Identify which cell holds the provided text, then report its (X, Y) central coordinate. 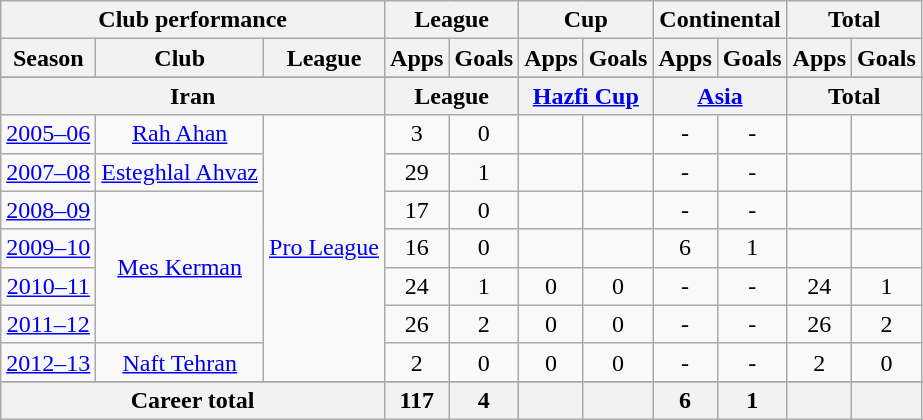
29 (417, 172)
2011–12 (48, 324)
Club (180, 58)
2008–09 (48, 210)
2012–13 (48, 362)
Cup (586, 20)
Season (48, 58)
Asia (720, 96)
2010–11 (48, 286)
2005–06 (48, 134)
17 (417, 210)
117 (417, 400)
2009–10 (48, 248)
Hazfi Cup (586, 96)
Continental (720, 20)
Career total (193, 400)
3 (417, 134)
Pro League (324, 248)
16 (417, 248)
4 (484, 400)
Club performance (193, 20)
2007–08 (48, 172)
Rah Ahan (180, 134)
Mes Kerman (180, 267)
Iran (193, 96)
Esteghlal Ahvaz (180, 172)
Naft Tehran (180, 362)
